Detect which cell encompasses the target text, then output its (x, y) center coordinate. 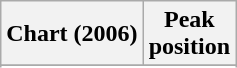
Peakposition (189, 34)
Chart (2006) (72, 34)
